Scan for the cell matching the given text and deliver its [x, y] coordinate at center. 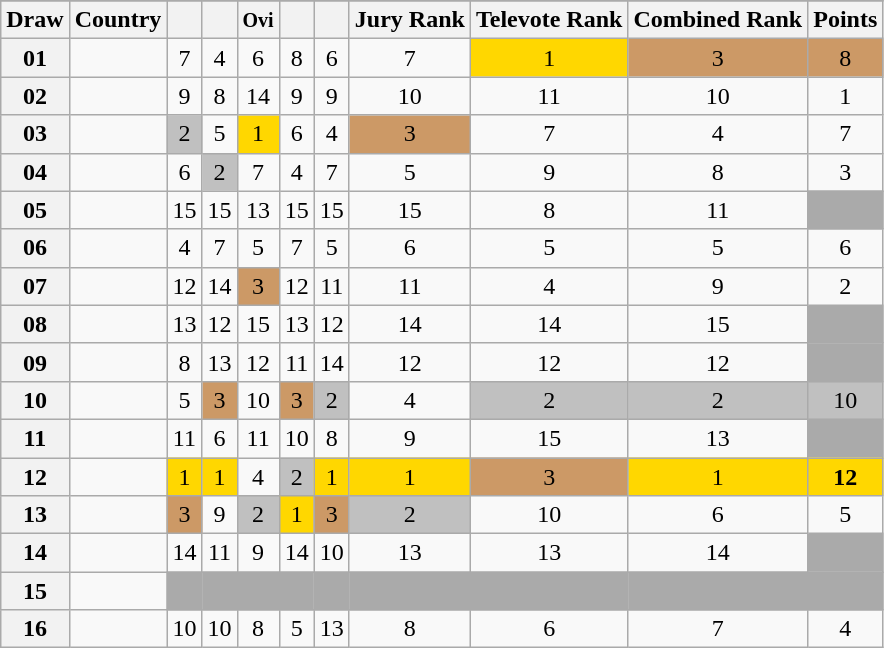
Combined Rank [718, 20]
Draw [35, 20]
08 [35, 324]
03 [35, 134]
Jury Rank [410, 20]
16 [35, 629]
01 [35, 58]
Points [846, 20]
Country [118, 20]
04 [35, 172]
05 [35, 210]
02 [35, 96]
07 [35, 286]
09 [35, 362]
Ovi [258, 20]
06 [35, 248]
Televote Rank [549, 20]
